Detect which cell encompasses the target text, then output its [X, Y] center coordinate. 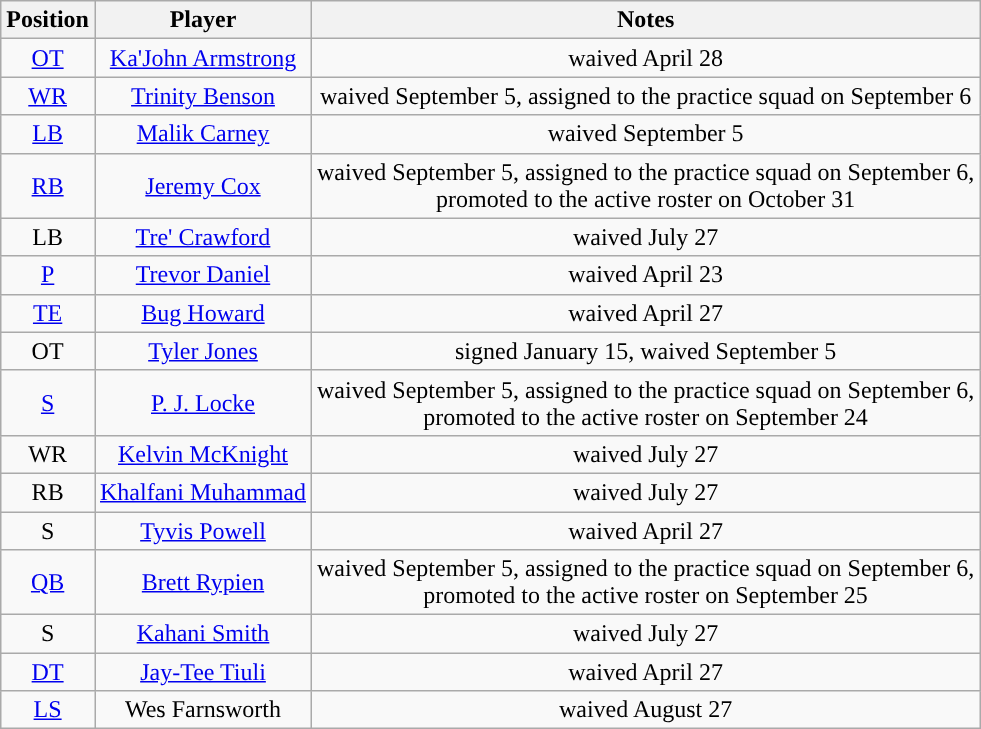
waived August 27 [646, 710]
QB [48, 582]
waived September 5 [646, 134]
Kelvin McKnight [202, 454]
Player [202, 20]
waived April 28 [646, 58]
DT [48, 672]
Tyler Jones [202, 351]
Malik Carney [202, 134]
P [48, 275]
Jay-Tee Tiuli [202, 672]
signed January 15, waived September 5 [646, 351]
Position [48, 20]
Kahani Smith [202, 634]
waived April 23 [646, 275]
Brett Rypien [202, 582]
waived September 5, assigned to the practice squad on September 6,promoted to the active roster on September 24 [646, 402]
LS [48, 710]
waived September 5, assigned to the practice squad on September 6 [646, 96]
Trinity Benson [202, 96]
Bug Howard [202, 313]
Tre' Crawford [202, 237]
Jeremy Cox [202, 186]
Notes [646, 20]
Ka'John Armstrong [202, 58]
Khalfani Muhammad [202, 492]
Wes Farnsworth [202, 710]
P. J. Locke [202, 402]
Tyvis Powell [202, 531]
TE [48, 313]
waived September 5, assigned to the practice squad on September 6,promoted to the active roster on October 31 [646, 186]
waived September 5, assigned to the practice squad on September 6,promoted to the active roster on September 25 [646, 582]
Trevor Daniel [202, 275]
